Locate the cell with the specified text and output its (X, Y) center coordinate. 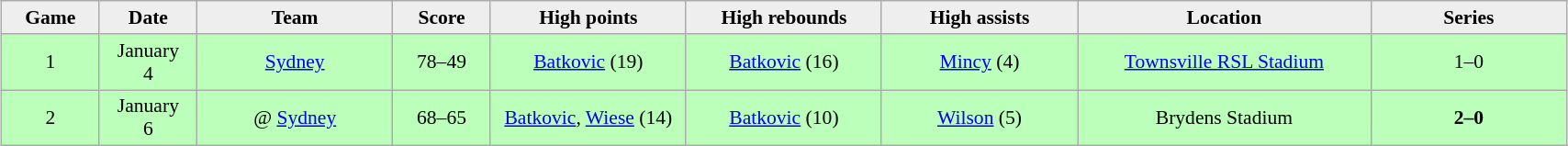
January 4 (149, 62)
2 (51, 118)
High rebounds (784, 17)
January 6 (149, 118)
Batkovic (16) (784, 62)
Location (1225, 17)
High points (588, 17)
Brydens Stadium (1225, 118)
Batkovic (10) (784, 118)
Team (296, 17)
1–0 (1469, 62)
Series (1469, 17)
Game (51, 17)
Date (149, 17)
High assists (979, 17)
Batkovic (19) (588, 62)
2–0 (1469, 118)
Mincy (4) (979, 62)
68–65 (442, 118)
Wilson (5) (979, 118)
Score (442, 17)
Batkovic, Wiese (14) (588, 118)
Sydney (296, 62)
1 (51, 62)
@ Sydney (296, 118)
78–49 (442, 62)
Townsville RSL Stadium (1225, 62)
